Output the [x, y] coordinate of the center of the cell containing the given text.  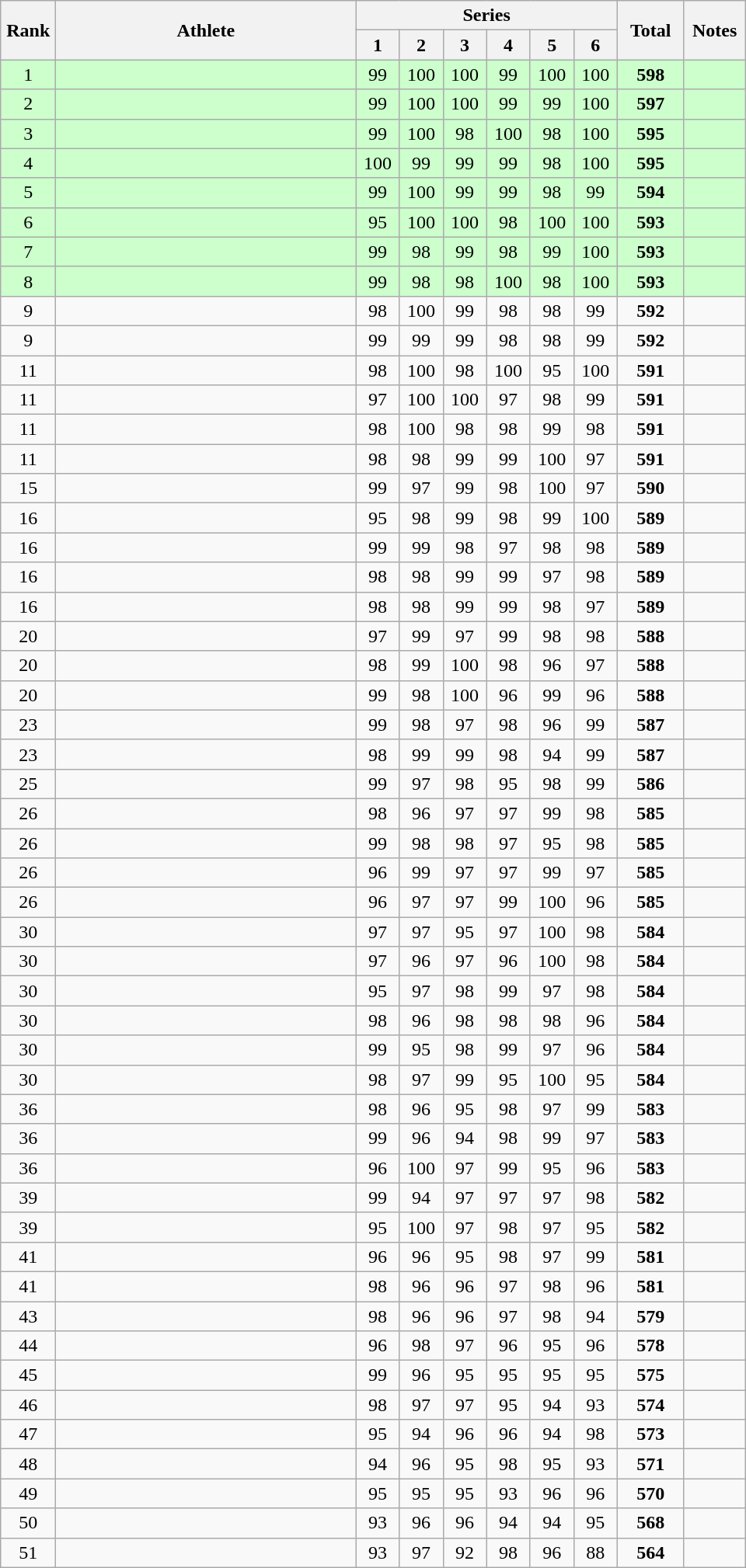
570 [650, 1493]
579 [650, 1316]
594 [650, 193]
47 [28, 1434]
88 [595, 1552]
597 [650, 104]
50 [28, 1523]
44 [28, 1346]
48 [28, 1464]
571 [650, 1464]
8 [28, 281]
45 [28, 1375]
578 [650, 1346]
575 [650, 1375]
564 [650, 1552]
43 [28, 1316]
598 [650, 75]
Series [486, 16]
574 [650, 1405]
586 [650, 784]
Notes [715, 30]
51 [28, 1552]
15 [28, 488]
7 [28, 252]
590 [650, 488]
92 [465, 1552]
25 [28, 784]
573 [650, 1434]
49 [28, 1493]
568 [650, 1523]
46 [28, 1405]
Rank [28, 30]
Total [650, 30]
Athlete [206, 30]
